Return [X, Y] of the center of cell containing provided text 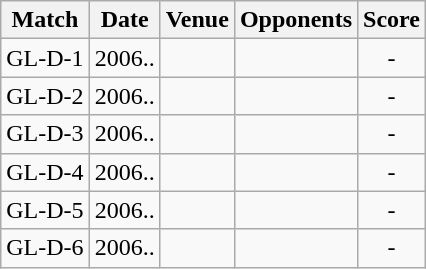
Date [124, 20]
GL-D-3 [45, 134]
GL-D-5 [45, 210]
Score [392, 20]
GL-D-1 [45, 58]
GL-D-4 [45, 172]
Match [45, 20]
Venue [197, 20]
Opponents [296, 20]
GL-D-6 [45, 248]
GL-D-2 [45, 96]
